Determine the (X, Y) coordinate at the center of the cell enclosing the given text.  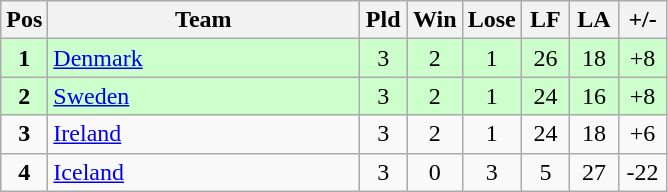
Pos (24, 20)
Sweden (204, 96)
Pld (384, 20)
4 (24, 172)
-22 (642, 172)
+/- (642, 20)
16 (594, 96)
0 (434, 172)
LA (594, 20)
Win (434, 20)
Ireland (204, 134)
Denmark (204, 58)
Team (204, 20)
+6 (642, 134)
Iceland (204, 172)
5 (546, 172)
26 (546, 58)
LF (546, 20)
27 (594, 172)
Lose (492, 20)
